Extract the [x, y] coordinate from the center of the cell holding the provided text.  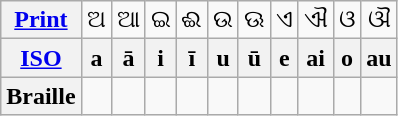
ଇ [160, 20]
u [224, 58]
e [285, 58]
ଈ [192, 20]
ā [129, 58]
ଊ [254, 20]
ISO [41, 58]
ଓ [347, 20]
ଆ [129, 20]
ଐ [316, 20]
ai [316, 58]
au [379, 58]
Braille [41, 96]
ଏ [285, 20]
ଔ [379, 20]
o [347, 58]
a [96, 58]
ī [192, 58]
ଅ [96, 20]
Print [41, 20]
i [160, 58]
ū [254, 58]
ଉ [224, 20]
